Identify which cell holds the provided text, then report its [x, y] central coordinate. 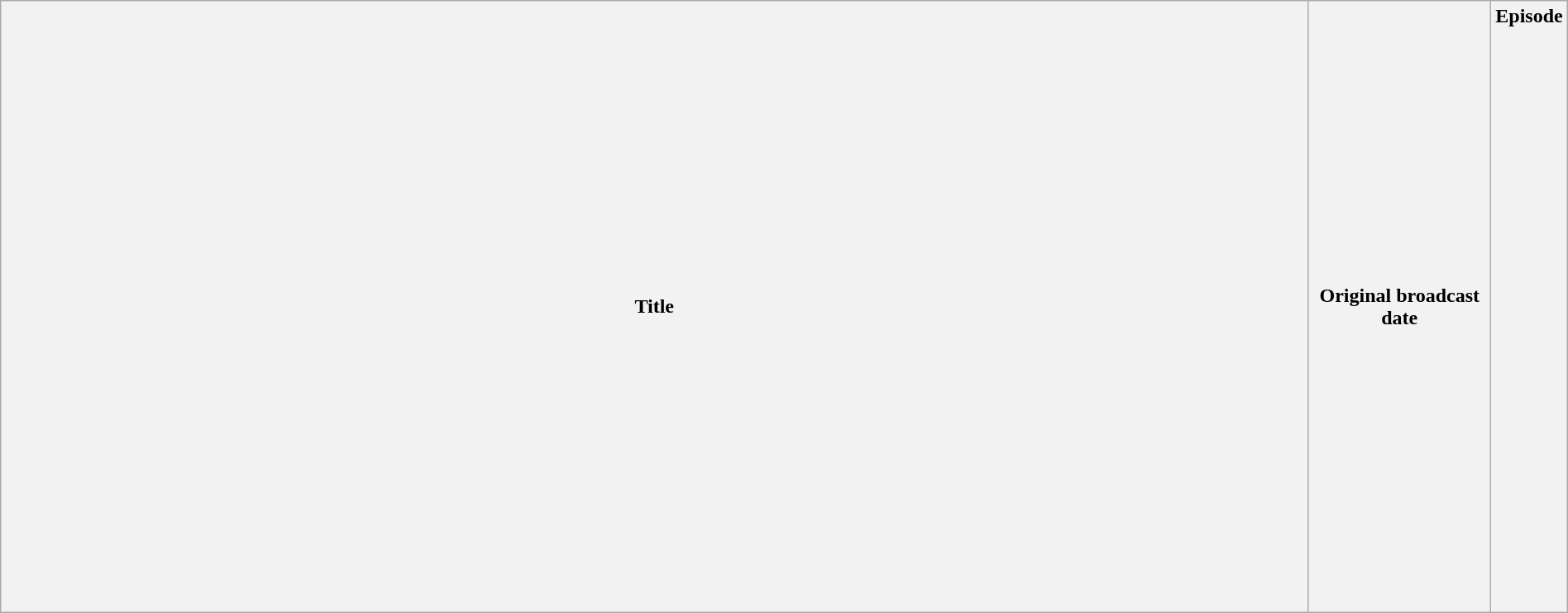
Episode [1529, 307]
Original broadcast date [1399, 307]
Title [655, 307]
